Provide the (X, Y) coordinate of the cell's center where the given text is located.  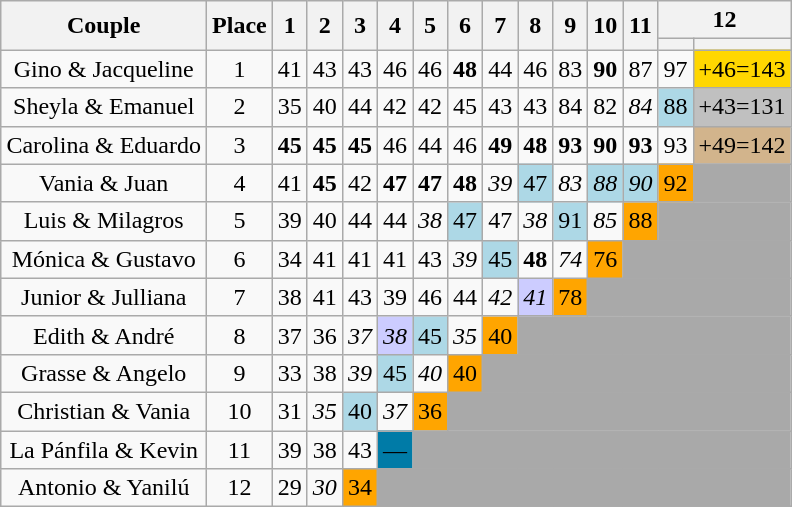
Grasse & Angelo (104, 373)
30 (324, 488)
Place (240, 26)
+43=131 (742, 107)
Vania & Juan (104, 183)
31 (290, 411)
Gino & Jacqueline (104, 69)
49 (500, 145)
Edith & André (104, 335)
87 (640, 69)
Junior & Julliana (104, 297)
74 (570, 259)
Christian & Vania (104, 411)
Luis & Milagros (104, 221)
La Pánfila & Kevin (104, 449)
— (394, 449)
29 (290, 488)
82 (606, 107)
+46=143 (742, 69)
Sheyla & Emanuel (104, 107)
92 (676, 183)
Mónica & Gustavo (104, 259)
Couple (104, 26)
Carolina & Eduardo (104, 145)
Antonio & Yanilú (104, 488)
85 (606, 221)
78 (570, 297)
+49=142 (742, 145)
76 (606, 259)
97 (676, 69)
33 (290, 373)
91 (570, 221)
